For the text-containing cell, return its midpoint in [x, y] coordinate format. 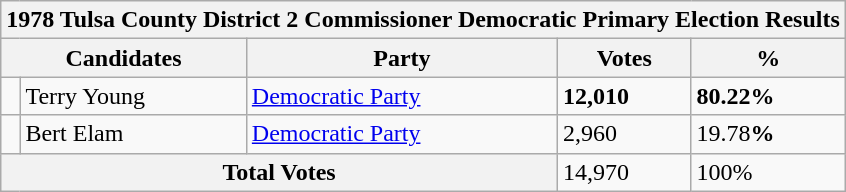
2,960 [624, 134]
80.22% [768, 96]
19.78% [768, 134]
Party [402, 58]
Terry Young [133, 96]
Candidates [124, 58]
Bert Elam [133, 134]
14,970 [624, 172]
100% [768, 172]
Votes [624, 58]
1978 Tulsa County District 2 Commissioner Democratic Primary Election Results [424, 20]
% [768, 58]
12,010 [624, 96]
Total Votes [280, 172]
